Return (X, Y) of the center of cell containing provided text 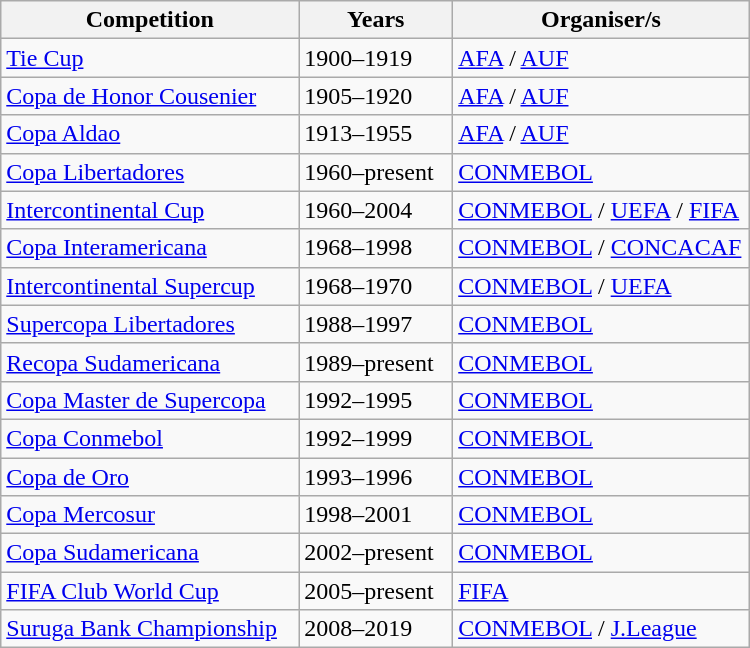
CONMEBOL / J.League (602, 629)
1989–present (376, 362)
1998–2001 (376, 515)
Intercontinental Supercup (150, 286)
Copa de Honor Cousenier (150, 96)
CONMEBOL / CONCACAF (602, 248)
Copa Master de Supercopa (150, 400)
1988–1997 (376, 324)
FIFA (602, 591)
Organiser/s (602, 20)
Years (376, 20)
Copa Sudamericana (150, 553)
1993–1996 (376, 477)
Copa Conmebol (150, 438)
1900–1919 (376, 58)
1960–present (376, 172)
1905–1920 (376, 96)
Suruga Bank Championship (150, 629)
FIFA Club World Cup (150, 591)
Competition (150, 20)
1968–1970 (376, 286)
CONMEBOL / UEFA / FIFA (602, 210)
CONMEBOL / UEFA (602, 286)
Copa de Oro (150, 477)
1968–1998 (376, 248)
Copa Libertadores (150, 172)
Supercopa Libertadores (150, 324)
Copa Aldao (150, 134)
1913–1955 (376, 134)
1992–1995 (376, 400)
1960–2004 (376, 210)
Copa Interamericana (150, 248)
Recopa Sudamericana (150, 362)
Intercontinental Cup (150, 210)
2002–present (376, 553)
1992–1999 (376, 438)
Copa Mercosur (150, 515)
Tie Cup (150, 58)
2005–present (376, 591)
2008–2019 (376, 629)
